From the cell containing the given text, extract its center point as (X, Y) coordinate. 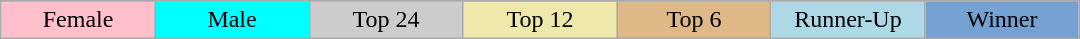
Top 24 (386, 20)
Male (232, 20)
Winner (1002, 20)
Female (78, 20)
Runner-Up (848, 20)
Top 12 (540, 20)
Top 6 (694, 20)
